Provide the [X, Y] coordinate of the cell's center where the given text is located.  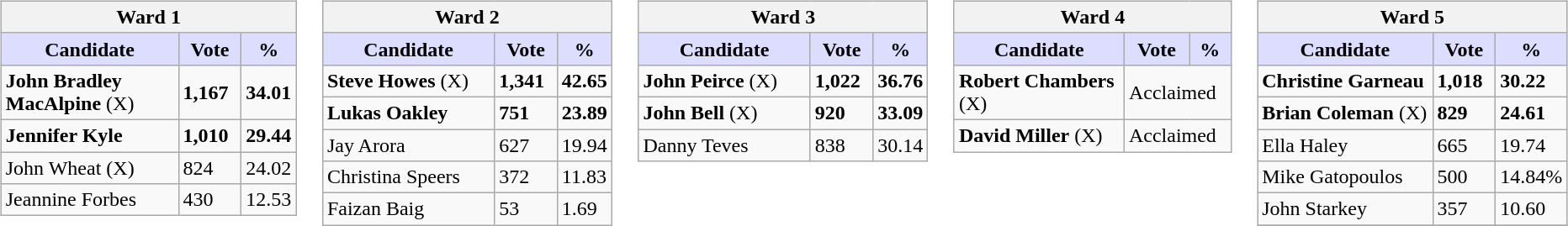
19.94 [584, 145]
372 [526, 177]
29.44 [269, 135]
33.09 [900, 113]
Ward 4 [1092, 17]
53 [526, 209]
John Starkey [1345, 209]
1,022 [841, 81]
11.83 [584, 177]
Brian Coleman (X) [1345, 113]
36.76 [900, 81]
12.53 [269, 200]
665 [1464, 145]
Ella Haley [1345, 145]
357 [1464, 209]
42.65 [584, 81]
David Miller (X) [1039, 135]
1.69 [584, 209]
John Bradley MacAlpine (X) [89, 92]
23.89 [584, 113]
430 [210, 200]
Christina Speers [408, 177]
Danny Teves [724, 145]
920 [841, 113]
Ward 3 [783, 17]
1,167 [210, 92]
10.60 [1531, 209]
John Peirce (X) [724, 81]
30.14 [900, 145]
24.02 [269, 167]
Mike Gatopoulos [1345, 177]
1,018 [1464, 81]
500 [1464, 177]
838 [841, 145]
751 [526, 113]
24.61 [1531, 113]
Ward 1 [148, 17]
824 [210, 167]
Christine Garneau [1345, 81]
Lukas Oakley [408, 113]
Jennifer Kyle [89, 135]
Robert Chambers (X) [1039, 92]
1,010 [210, 135]
Ward 2 [467, 17]
John Bell (X) [724, 113]
30.22 [1531, 81]
Jeannine Forbes [89, 200]
34.01 [269, 92]
Jay Arora [408, 145]
Faizan Baig [408, 209]
John Wheat (X) [89, 167]
Ward 5 [1412, 17]
1,341 [526, 81]
Steve Howes (X) [408, 81]
829 [1464, 113]
627 [526, 145]
14.84% [1531, 177]
19.74 [1531, 145]
